From the cell containing the given text, extract its center point as (x, y) coordinate. 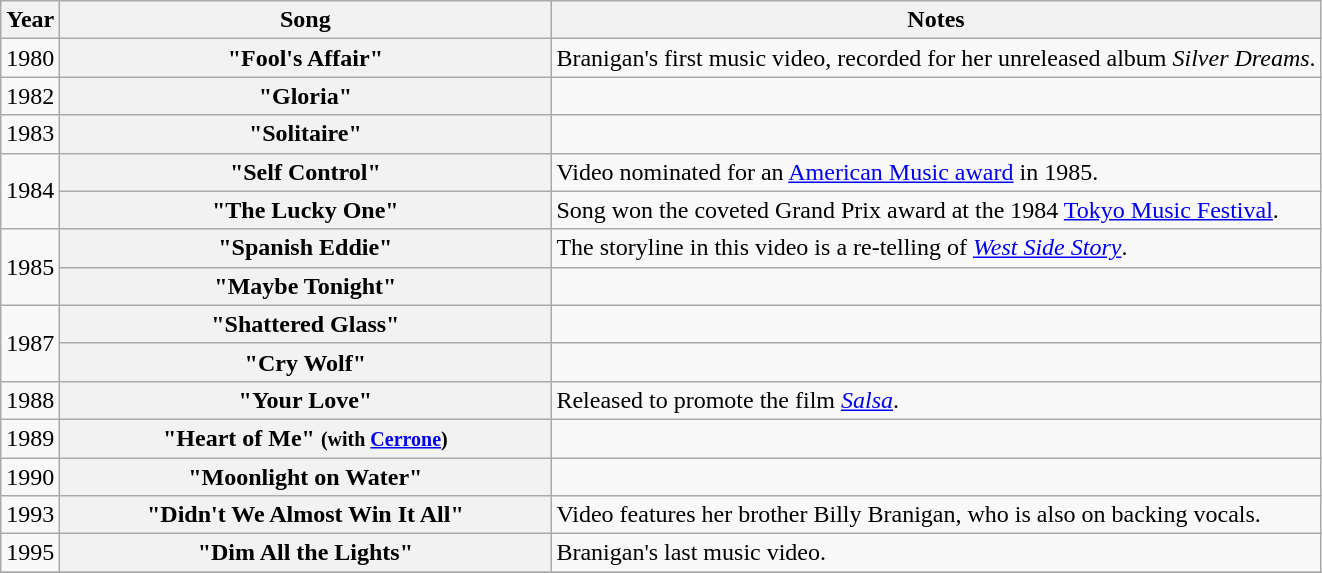
Song won the coveted Grand Prix award at the 1984 Tokyo Music Festival. (936, 210)
Song (306, 20)
1982 (30, 96)
"Spanish Eddie" (306, 248)
"Dim All the Lights" (306, 553)
1984 (30, 191)
1989 (30, 438)
Branigan's first music video, recorded for her unreleased album Silver Dreams. (936, 58)
"Shattered Glass" (306, 324)
Video features her brother Billy Branigan, who is also on backing vocals. (936, 515)
1987 (30, 343)
"Gloria" (306, 96)
"Didn't We Almost Win It All" (306, 515)
1983 (30, 134)
"Self Control" (306, 172)
Year (30, 20)
"Moonlight on Water" (306, 477)
1995 (30, 553)
The storyline in this video is a re-telling of West Side Story. (936, 248)
"Solitaire" (306, 134)
1993 (30, 515)
"Heart of Me" (with Cerrone) (306, 438)
1988 (30, 400)
1980 (30, 58)
1990 (30, 477)
"The Lucky One" (306, 210)
Branigan's last music video. (936, 553)
"Fool's Affair" (306, 58)
Video nominated for an American Music award in 1985. (936, 172)
"Maybe Tonight" (306, 286)
"Cry Wolf" (306, 362)
"Your Love" (306, 400)
1985 (30, 267)
Released to promote the film Salsa. (936, 400)
Notes (936, 20)
